Extract the [x, y] coordinate from the center of the cell holding the provided text.  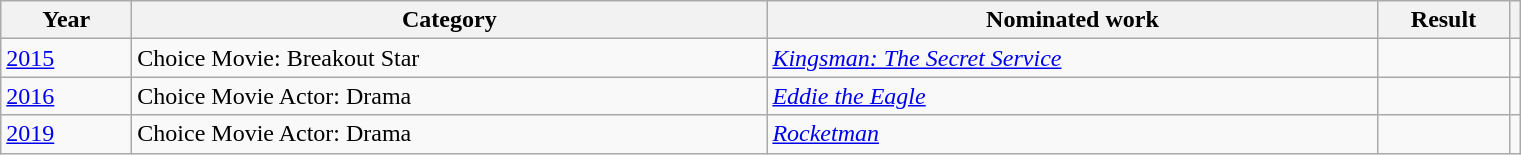
Rocketman [1072, 134]
Kingsman: The Secret Service [1072, 58]
Nominated work [1072, 20]
Category [450, 20]
2015 [66, 58]
Result [1444, 20]
Year [66, 20]
2019 [66, 134]
Eddie the Eagle [1072, 96]
2016 [66, 96]
Choice Movie: Breakout Star [450, 58]
